Locate the cell with the specified text and output its (X, Y) center coordinate. 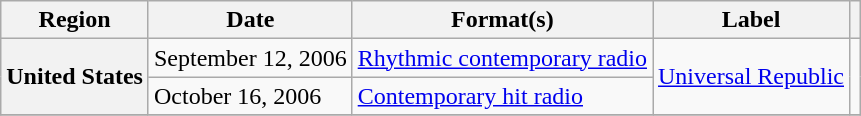
Format(s) (502, 20)
Rhythmic contemporary radio (502, 58)
October 16, 2006 (250, 96)
United States (75, 77)
Contemporary hit radio (502, 96)
Label (750, 20)
Universal Republic (750, 77)
September 12, 2006 (250, 58)
Region (75, 20)
Date (250, 20)
